Identify which cell holds the provided text, then report its [X, Y] central coordinate. 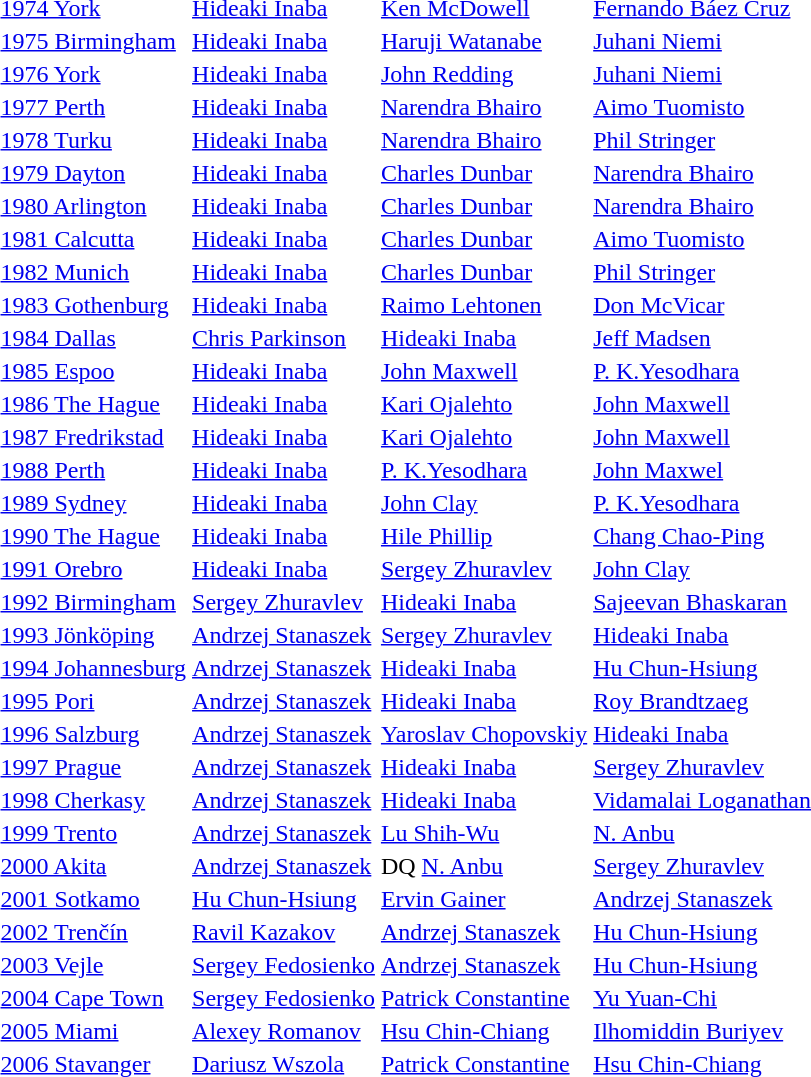
P. K.Yesodhara [484, 470]
Yaroslav Chopovskiy [484, 734]
John Redding [484, 74]
Chris Parkinson [284, 338]
Hsu Chin-Chiang [484, 1031]
Lu Shih-Wu [484, 833]
Patrick Constantine [484, 998]
John Clay [484, 503]
John Maxwell [484, 371]
Ervin Gainer [484, 899]
Hile Phillip [484, 536]
DQ N. Anbu [484, 866]
Raimo Lehtonen [484, 305]
Hu Chun-Hsiung [284, 899]
Alexey Romanov [284, 1031]
Haruji Watanabe [484, 41]
Ravil Kazakov [284, 932]
